Return (X, Y) of the center of cell containing provided text 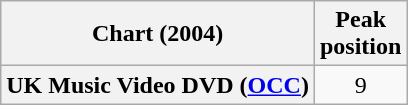
Chart (2004) (158, 34)
Peakposition (360, 34)
9 (360, 85)
UK Music Video DVD (OCC) (158, 85)
